Return [x, y] of the center of cell containing provided text 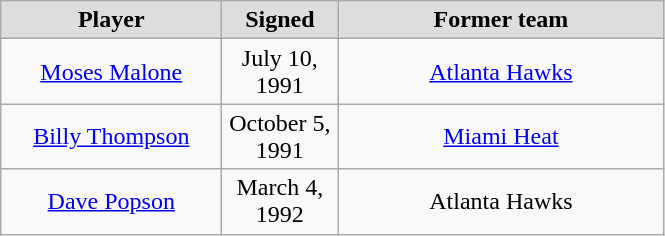
October 5, 1991 [280, 136]
Dave Popson [112, 202]
Player [112, 20]
Moses Malone [112, 72]
Signed [280, 20]
Miami Heat [501, 136]
March 4, 1992 [280, 202]
Former team [501, 20]
July 10, 1991 [280, 72]
Billy Thompson [112, 136]
